Locate the cell with the specified text and output its (x, y) center coordinate. 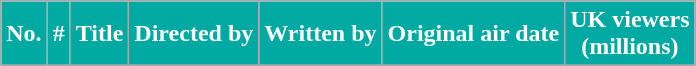
UK viewers(millions) (630, 34)
Written by (320, 34)
Directed by (194, 34)
Title (100, 34)
# (58, 34)
No. (24, 34)
Original air date (474, 34)
